Capture the cell that displays the provided text and extract its [x, y] central coordinate. 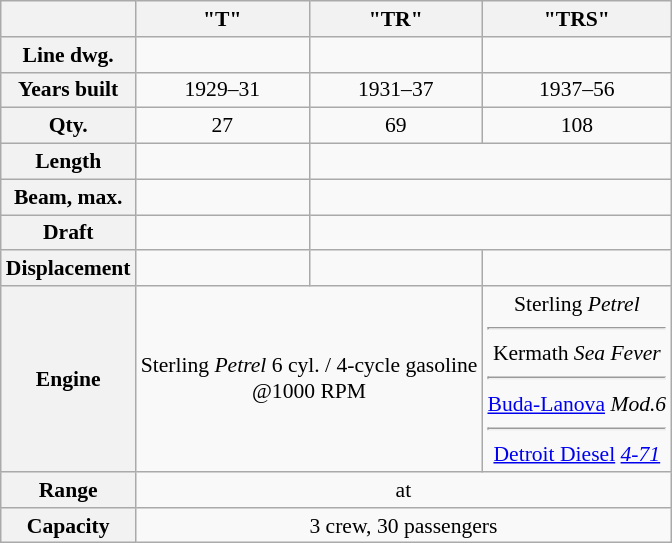
Qty. [68, 126]
27 [222, 126]
69 [396, 126]
Length [68, 162]
Sterling PetrelKermath Sea FeverBuda-Lanova Mod.6Detroit Diesel 4-71 [576, 379]
"T" [222, 19]
Sterling Petrel 6 cyl. / 4-cycle gasoline @1000 RPM [310, 379]
1931–37 [396, 90]
Years built [68, 90]
Beam, max. [68, 197]
"TR" [396, 19]
Displacement [68, 269]
at [404, 490]
1937–56 [576, 90]
Range [68, 490]
Engine [68, 379]
Draft [68, 233]
Line dwg. [68, 55]
1929–31 [222, 90]
108 [576, 126]
"TRS" [576, 19]
